Output the [x, y] coordinate of the center of the cell containing the given text.  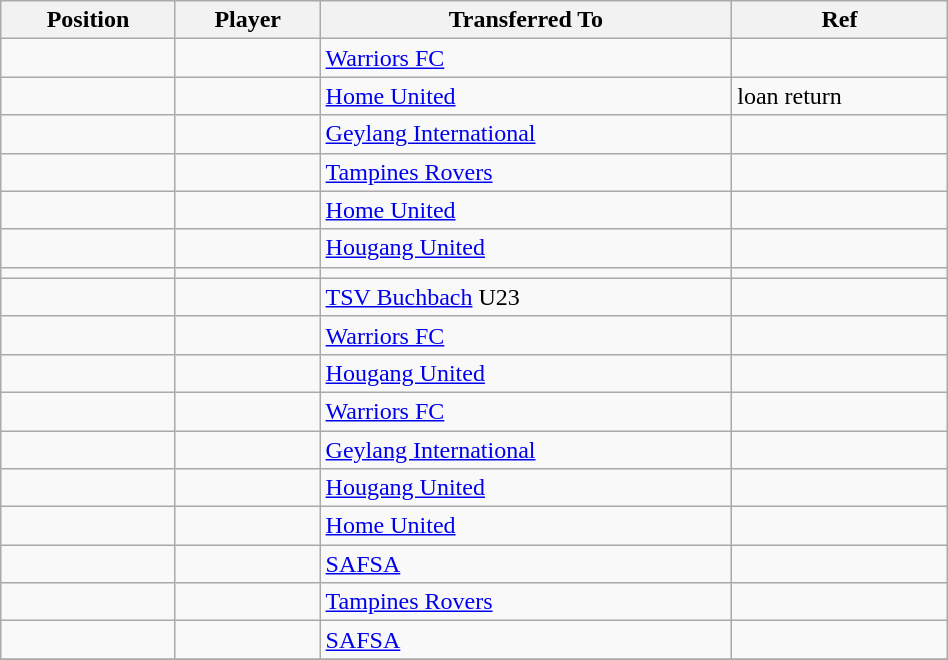
Transferred To [526, 20]
Player [248, 20]
Position [88, 20]
loan return [840, 96]
Ref [840, 20]
TSV Buchbach U23 [526, 297]
